Output the [x, y] coordinate of the center of the cell containing the given text.  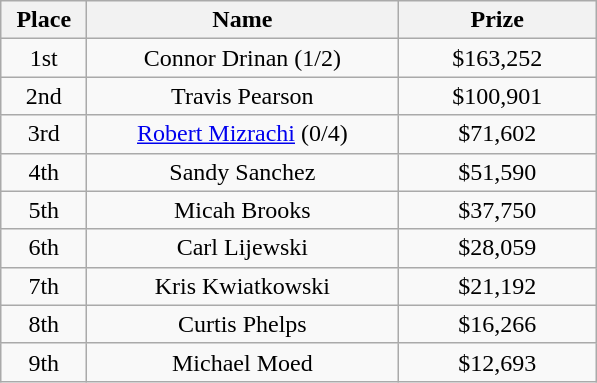
5th [44, 210]
Carl Lijewski [242, 248]
6th [44, 248]
$100,901 [498, 96]
$71,602 [498, 134]
Travis Pearson [242, 96]
Connor Drinan (1/2) [242, 58]
9th [44, 362]
2nd [44, 96]
7th [44, 286]
Curtis Phelps [242, 324]
Robert Mizrachi (0/4) [242, 134]
3rd [44, 134]
$16,266 [498, 324]
Micah Brooks [242, 210]
Kris Kwiatkowski [242, 286]
$37,750 [498, 210]
Place [44, 20]
Sandy Sanchez [242, 172]
4th [44, 172]
Prize [498, 20]
$163,252 [498, 58]
$51,590 [498, 172]
$21,192 [498, 286]
$12,693 [498, 362]
1st [44, 58]
Michael Moed [242, 362]
Name [242, 20]
$28,059 [498, 248]
8th [44, 324]
